Search for the cell housing the specified text and yield its [x, y] center coordinate. 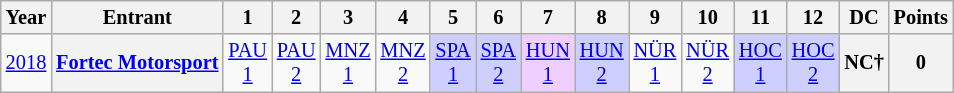
2018 [26, 63]
Entrant [137, 17]
5 [452, 17]
MNZ1 [348, 63]
1 [248, 17]
4 [402, 17]
HUN2 [602, 63]
Points [921, 17]
11 [760, 17]
3 [348, 17]
12 [814, 17]
9 [656, 17]
Fortec Motorsport [137, 63]
PAU1 [248, 63]
Year [26, 17]
6 [498, 17]
8 [602, 17]
10 [708, 17]
PAU2 [296, 63]
NC† [864, 63]
NÜR1 [656, 63]
SPA2 [498, 63]
7 [548, 17]
DC [864, 17]
HUN1 [548, 63]
SPA1 [452, 63]
0 [921, 63]
NÜR2 [708, 63]
2 [296, 17]
MNZ2 [402, 63]
HOC2 [814, 63]
HOC1 [760, 63]
